Extract the (x, y) coordinate from the center of the cell holding the provided text.  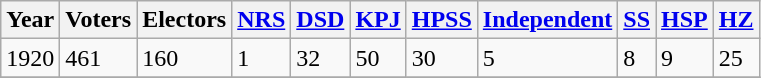
Voters (98, 20)
Electors (184, 20)
8 (637, 58)
50 (378, 58)
NRS (262, 20)
5 (547, 58)
30 (442, 58)
KPJ (378, 20)
Year (30, 20)
HSP (685, 20)
25 (736, 58)
HPSS (442, 20)
9 (685, 58)
HZ (736, 20)
1920 (30, 58)
SS (637, 20)
32 (320, 58)
DSD (320, 20)
160 (184, 58)
1 (262, 58)
461 (98, 58)
Independent (547, 20)
